Identify which cell holds the provided text, then report its (x, y) central coordinate. 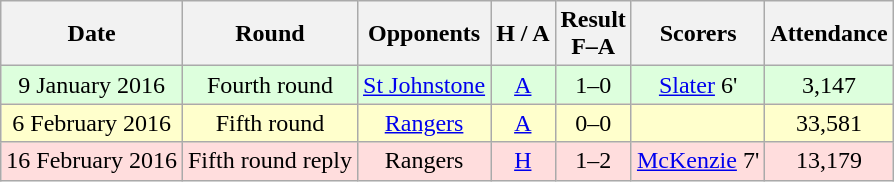
Date (92, 34)
Fourth round (270, 85)
3,147 (829, 85)
Attendance (829, 34)
13,179 (829, 161)
H / A (523, 34)
Scorers (698, 34)
6 February 2016 (92, 123)
9 January 2016 (92, 85)
McKenzie 7' (698, 161)
0–0 (593, 123)
Round (270, 34)
Slater 6' (698, 85)
ResultF–A (593, 34)
1–2 (593, 161)
16 February 2016 (92, 161)
Fifth round reply (270, 161)
1–0 (593, 85)
H (523, 161)
Fifth round (270, 123)
33,581 (829, 123)
Opponents (424, 34)
St Johnstone (424, 85)
